Determine the (X, Y) coordinate at the center of the cell enclosing the given text.  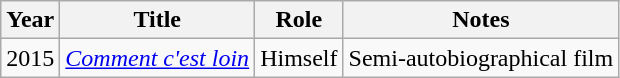
Comment c'est loin (158, 58)
Notes (481, 20)
Semi-autobiographical film (481, 58)
Year (30, 20)
Title (158, 20)
2015 (30, 58)
Role (299, 20)
Himself (299, 58)
